Output the (x, y) coordinate of the center of the cell containing the given text.  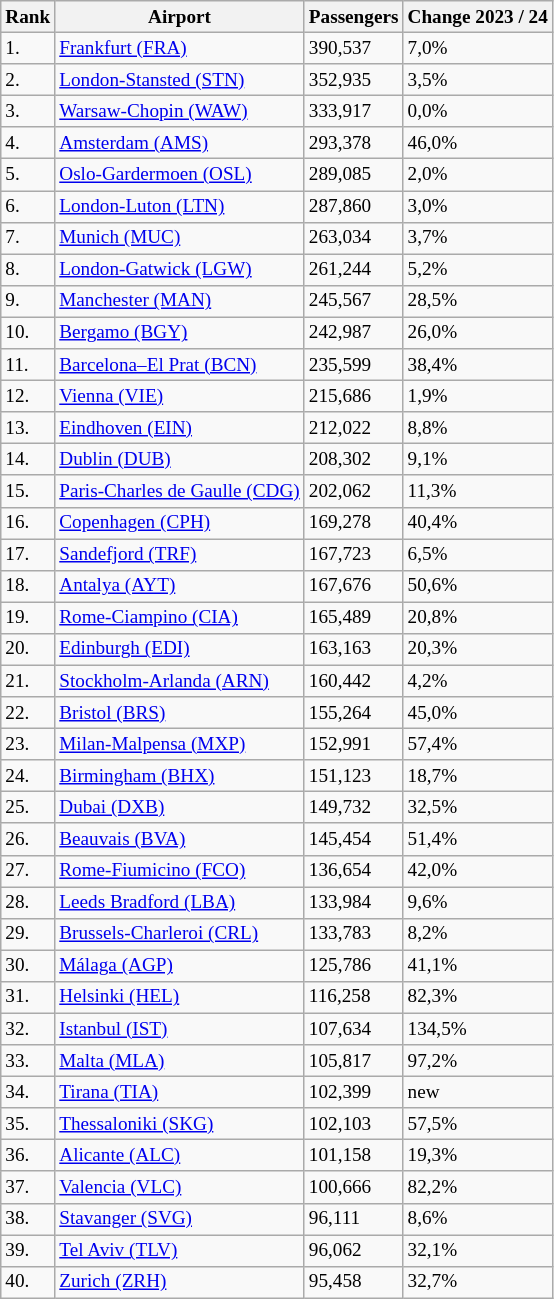
125,786 (354, 966)
Valencia (VLC) (180, 1187)
33. (28, 1061)
31. (28, 997)
0,0% (478, 111)
100,666 (354, 1187)
Helsinki (HEL) (180, 997)
40,4% (478, 523)
Manchester (MAN) (180, 301)
20. (28, 649)
25. (28, 808)
149,732 (354, 808)
29. (28, 934)
202,062 (354, 491)
26. (28, 839)
Vienna (VIE) (180, 396)
57,4% (478, 744)
Airport (180, 17)
32,7% (478, 1282)
18. (28, 586)
26,0% (478, 333)
Alicante (ALC) (180, 1156)
242,987 (354, 333)
18,7% (478, 776)
Thessaloniki (SKG) (180, 1124)
293,378 (354, 143)
32. (28, 1029)
Leeds Bradford (LBA) (180, 902)
27. (28, 871)
8,6% (478, 1219)
97,2% (478, 1061)
167,676 (354, 586)
9,6% (478, 902)
2,0% (478, 175)
155,264 (354, 713)
Barcelona–El Prat (BCN) (180, 365)
Bristol (BRS) (180, 713)
3,0% (478, 206)
Rank (28, 17)
352,935 (354, 80)
Tirana (TIA) (180, 1092)
38. (28, 1219)
208,302 (354, 460)
14. (28, 460)
289,085 (354, 175)
Dubai (DXB) (180, 808)
215,686 (354, 396)
8,2% (478, 934)
51,4% (478, 839)
107,634 (354, 1029)
96,111 (354, 1219)
Munich (MUC) (180, 238)
3,7% (478, 238)
235,599 (354, 365)
7. (28, 238)
167,723 (354, 554)
261,244 (354, 270)
2. (28, 80)
133,783 (354, 934)
9. (28, 301)
46,0% (478, 143)
57,5% (478, 1124)
13. (28, 428)
245,567 (354, 301)
5. (28, 175)
165,489 (354, 618)
Brussels-Charleroi (CRL) (180, 934)
20,3% (478, 649)
102,103 (354, 1124)
Stavanger (SVG) (180, 1219)
Rome-Ciampino (CIA) (180, 618)
37. (28, 1187)
23. (28, 744)
4. (28, 143)
50,6% (478, 586)
101,158 (354, 1156)
116,258 (354, 997)
Dublin (DUB) (180, 460)
7,0% (478, 48)
263,034 (354, 238)
96,062 (354, 1251)
39. (28, 1251)
Edinburgh (EDI) (180, 649)
24. (28, 776)
41,1% (478, 966)
212,022 (354, 428)
11,3% (478, 491)
19,3% (478, 1156)
11. (28, 365)
16. (28, 523)
21. (28, 681)
287,860 (354, 206)
1. (28, 48)
Frankfurt (FRA) (180, 48)
Passengers (354, 17)
Change 2023 / 24 (478, 17)
6,5% (478, 554)
40. (28, 1282)
Warsaw-Chopin (WAW) (180, 111)
Zurich (ZRH) (180, 1282)
12. (28, 396)
145,454 (354, 839)
Málaga (AGP) (180, 966)
102,399 (354, 1092)
28. (28, 902)
82,2% (478, 1187)
28,5% (478, 301)
Beauvais (BVA) (180, 839)
1,9% (478, 396)
Stockholm-Arlanda (ARN) (180, 681)
Amsterdam (AMS) (180, 143)
Sandefjord (TRF) (180, 554)
20,8% (478, 618)
Malta (MLA) (180, 1061)
34. (28, 1092)
95,458 (354, 1282)
Oslo-Gardermoen (OSL) (180, 175)
134,5% (478, 1029)
London-Stansted (STN) (180, 80)
London-Luton (LTN) (180, 206)
8. (28, 270)
36. (28, 1156)
19. (28, 618)
Rome-Fiumicino (FCO) (180, 871)
38,4% (478, 365)
160,442 (354, 681)
Istanbul (IST) (180, 1029)
133,984 (354, 902)
30. (28, 966)
Eindhoven (EIN) (180, 428)
151,123 (354, 776)
4,2% (478, 681)
Copenhagen (CPH) (180, 523)
3,5% (478, 80)
42,0% (478, 871)
6. (28, 206)
82,3% (478, 997)
London-Gatwick (LGW) (180, 270)
22. (28, 713)
9,1% (478, 460)
333,917 (354, 111)
Bergamo (BGY) (180, 333)
5,2% (478, 270)
152,991 (354, 744)
136,654 (354, 871)
3. (28, 111)
45,0% (478, 713)
32,1% (478, 1251)
10. (28, 333)
32,5% (478, 808)
new (478, 1092)
17. (28, 554)
Tel Aviv (TLV) (180, 1251)
390,537 (354, 48)
35. (28, 1124)
Paris-Charles de Gaulle (CDG) (180, 491)
Antalya (AYT) (180, 586)
Birmingham (BHX) (180, 776)
8,8% (478, 428)
Milan-Malpensa (MXP) (180, 744)
163,163 (354, 649)
105,817 (354, 1061)
169,278 (354, 523)
15. (28, 491)
